Pinpoint the cell where the given text exists, returning its [X, Y] midpoint coordinate. 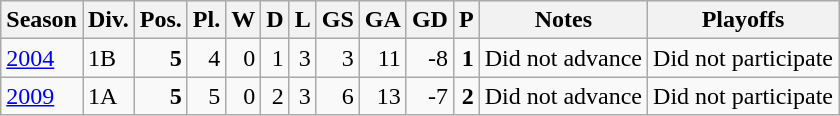
Pl. [206, 20]
6 [338, 96]
D [275, 20]
1B [108, 58]
GD [430, 20]
W [244, 20]
Div. [108, 20]
L [302, 20]
-8 [430, 58]
GA [382, 20]
Notes [563, 20]
2009 [42, 96]
Season [42, 20]
13 [382, 96]
P [466, 20]
GS [338, 20]
-7 [430, 96]
11 [382, 58]
Pos. [160, 20]
Playoffs [744, 20]
2004 [42, 58]
4 [206, 58]
1A [108, 96]
